Pinpoint the cell where the given text exists, returning its (x, y) midpoint coordinate. 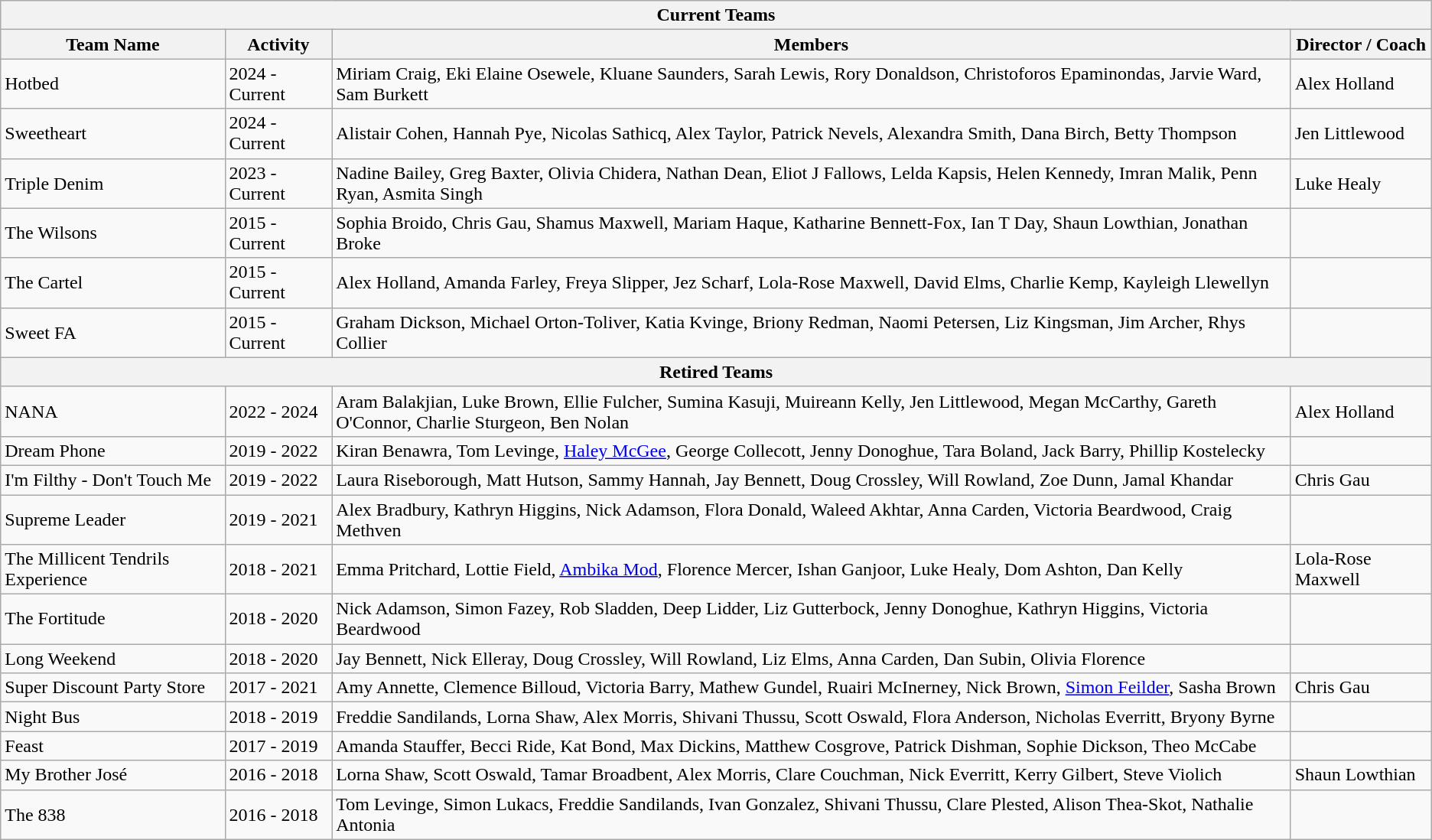
Current Teams (716, 15)
The Wilsons (113, 233)
Laura Riseborough, Matt Hutson, Sammy Hannah, Jay Bennett, Doug Crossley, Will Rowland, Zoe Dunn, Jamal Khandar (811, 480)
Lola-Rose Maxwell (1361, 569)
2018 - 2019 (278, 717)
Retired Teams (716, 372)
Alex Holland, Amanda Farley, Freya Slipper, Jez Scharf, Lola-Rose Maxwell, David Elms, Charlie Kemp, Kayleigh Llewellyn (811, 283)
2017 - 2019 (278, 746)
Feast (113, 746)
Director / Coach (1361, 44)
Team Name (113, 44)
Miriam Craig, Eki Elaine Osewele, Kluane Saunders, Sarah Lewis, Rory Donaldson, Christoforos Epaminondas, Jarvie Ward, Sam Burkett (811, 84)
Jen Littlewood (1361, 133)
Kiran Benawra, Tom Levinge, Haley McGee, George Collecott, Jenny Donoghue, Tara Boland, Jack Barry, Phillip Kostelecky (811, 451)
Long Weekend (113, 659)
The Cartel (113, 283)
Members (811, 44)
Alex Bradbury, Kathryn Higgins, Nick Adamson, Flora Donald, Waleed Akhtar, Anna Carden, Victoria Beardwood, Craig Methven (811, 519)
Supreme Leader (113, 519)
Super Discount Party Store (113, 688)
I'm Filthy - Don't Touch Me (113, 480)
Jay Bennett, Nick Elleray, Doug Crossley, Will Rowland, Liz Elms, Anna Carden, Dan Subin, Olivia Florence (811, 659)
Nadine Bailey, Greg Baxter, Olivia Chidera, Nathan Dean, Eliot J Fallows, Lelda Kapsis, Helen Kennedy, Imran Malik, Penn Ryan, Asmita Singh (811, 184)
Triple Denim (113, 184)
Emma Pritchard, Lottie Field, Ambika Mod, Florence Mercer, Ishan Ganjoor, Luke Healy, Dom Ashton, Dan Kelly (811, 569)
2018 - 2021 (278, 569)
Tom Levinge, Simon Lukacs, Freddie Sandilands, Ivan Gonzalez, Shivani Thussu, Clare Plested, Alison Thea-Skot, Nathalie Antonia (811, 814)
The 838 (113, 814)
Shaun Lowthian (1361, 775)
Alistair Cohen, Hannah Pye, Nicolas Sathicq, Alex Taylor, Patrick Nevels, Alexandra Smith, Dana Birch, Betty Thompson (811, 133)
NANA (113, 412)
2023 - Current (278, 184)
The Millicent Tendrils Experience (113, 569)
2022 - 2024 (278, 412)
Nick Adamson, Simon Fazey, Rob Sladden, Deep Lidder, Liz Gutterbock, Jenny Donoghue, Kathryn Higgins, Victoria Beardwood (811, 620)
The Fortitude (113, 620)
Luke Healy (1361, 184)
Graham Dickson, Michael Orton-Toliver, Katia Kvinge, Briony Redman, Naomi Petersen, Liz Kingsman, Jim Archer, Rhys Collier (811, 332)
2019 - 2021 (278, 519)
Amanda Stauffer, Becci Ride, Kat Bond, Max Dickins, Matthew Cosgrove, Patrick Dishman, Sophie Dickson, Theo McCabe (811, 746)
Activity (278, 44)
Hotbed (113, 84)
Lorna Shaw, Scott Oswald, Tamar Broadbent, Alex Morris, Clare Couchman, Nick Everritt, Kerry Gilbert, Steve Violich (811, 775)
Night Bus (113, 717)
Freddie Sandilands, Lorna Shaw, Alex Morris, Shivani Thussu, Scott Oswald, Flora Anderson, Nicholas Everritt, Bryony Byrne (811, 717)
2017 - 2021 (278, 688)
Dream Phone (113, 451)
Sweetheart (113, 133)
My Brother José (113, 775)
Amy Annette, Clemence Billoud, Victoria Barry, Mathew Gundel, Ruairi McInerney, Nick Brown, Simon Feilder, Sasha Brown (811, 688)
Sophia Broido, Chris Gau, Shamus Maxwell, Mariam Haque, Katharine Bennett-Fox, Ian T Day, Shaun Lowthian, Jonathan Broke (811, 233)
Sweet FA (113, 332)
